Return the [X, Y] coordinate for the center point of the cell that contains the specified text.  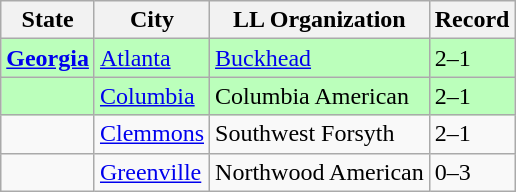
LL Organization [320, 20]
Southwest Forsyth [320, 134]
Greenville [152, 172]
Atlanta [152, 58]
0–3 [472, 172]
Northwood American [320, 172]
State [48, 20]
City [152, 20]
Georgia [48, 58]
Record [472, 20]
Buckhead [320, 58]
Clemmons [152, 134]
Columbia American [320, 96]
Columbia [152, 96]
